Return (x, y) of the center of cell containing provided text 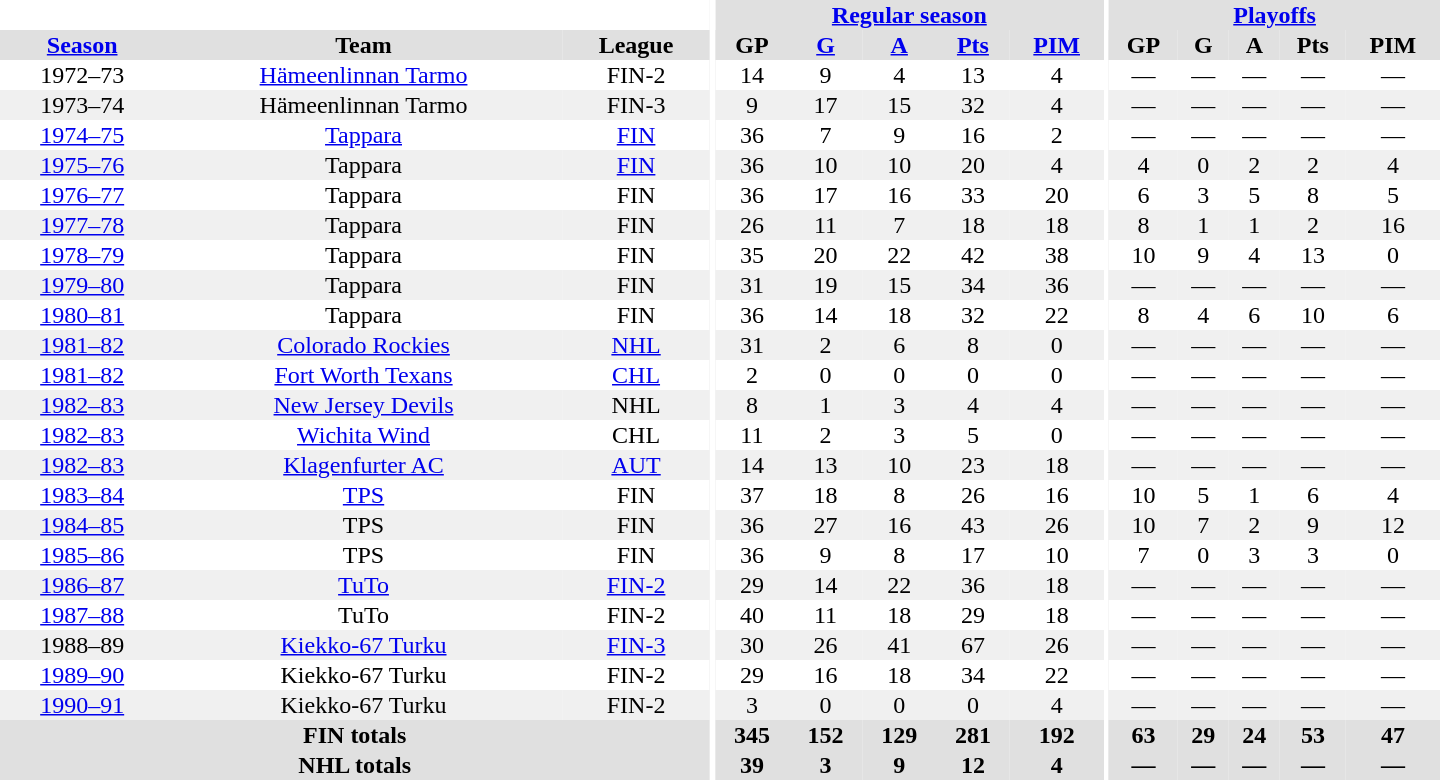
New Jersey Devils (363, 405)
League (636, 45)
Season (82, 45)
345 (752, 735)
47 (1393, 735)
23 (973, 465)
1974–75 (82, 135)
129 (899, 735)
AUT (636, 465)
67 (973, 645)
53 (1313, 735)
1983–84 (82, 495)
Regular season (909, 15)
Colorado Rockies (363, 345)
1987–88 (82, 615)
Playoffs (1274, 15)
35 (752, 255)
281 (973, 735)
FIN totals (354, 735)
152 (826, 735)
38 (1057, 255)
24 (1254, 735)
43 (973, 525)
1973–74 (82, 105)
42 (973, 255)
37 (752, 495)
1978–79 (82, 255)
30 (752, 645)
1985–86 (82, 555)
39 (752, 765)
1986–87 (82, 585)
19 (826, 285)
41 (899, 645)
63 (1144, 735)
1989–90 (82, 675)
NHL totals (354, 765)
1984–85 (82, 525)
1976–77 (82, 195)
1990–91 (82, 705)
1972–73 (82, 75)
Klagenfurter AC (363, 465)
1980–81 (82, 315)
192 (1057, 735)
1977–78 (82, 225)
33 (973, 195)
1975–76 (82, 165)
1988–89 (82, 645)
40 (752, 615)
1979–80 (82, 285)
Wichita Wind (363, 435)
Team (363, 45)
Fort Worth Texans (363, 375)
27 (826, 525)
